Scan for the cell matching the given text and deliver its (X, Y) coordinate at center. 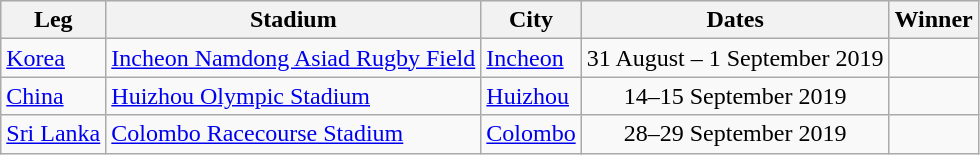
Stadium (294, 20)
Sri Lanka (54, 134)
Dates (735, 20)
31 August – 1 September 2019 (735, 58)
Leg (54, 20)
Huizhou Olympic Stadium (294, 96)
Korea (54, 58)
Winner (934, 20)
City (531, 20)
Colombo Racecourse Stadium (294, 134)
China (54, 96)
Incheon Namdong Asiad Rugby Field (294, 58)
Incheon (531, 58)
14–15 September 2019 (735, 96)
Huizhou (531, 96)
Colombo (531, 134)
28–29 September 2019 (735, 134)
